Detect which cell encompasses the target text, then output its (X, Y) center coordinate. 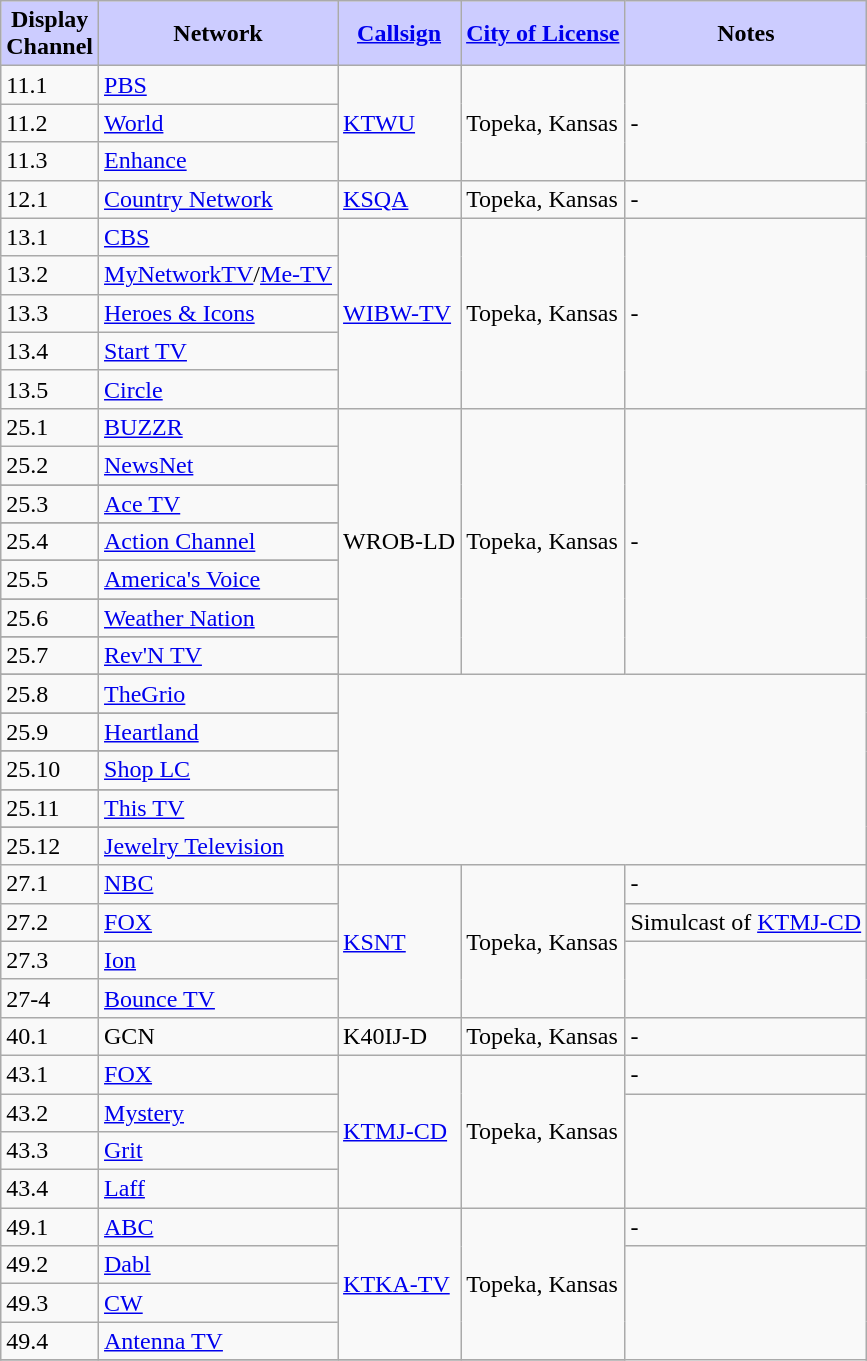
11.1 (50, 85)
11.2 (50, 123)
PBS (218, 85)
Action Channel (218, 542)
America's Voice (218, 580)
Simulcast of KTMJ-CD (746, 922)
43.3 (50, 1151)
Notes (746, 34)
ABC (218, 1227)
27.2 (50, 922)
25.12 (50, 846)
KTMJ-CD (400, 1131)
Heartland (218, 732)
Dabl (218, 1265)
NBC (218, 884)
13.5 (50, 389)
11.3 (50, 161)
BUZZR (218, 427)
27.1 (50, 884)
CW (218, 1303)
NewsNet (218, 465)
27-4 (50, 998)
25.1 (50, 427)
43.4 (50, 1189)
40.1 (50, 1036)
Mystery (218, 1113)
This TV (218, 808)
13.4 (50, 351)
KTWU (400, 123)
TheGrio (218, 694)
Ace TV (218, 503)
Shop LC (218, 770)
Circle (218, 389)
World (218, 123)
Grit (218, 1151)
25.7 (50, 656)
25.10 (50, 770)
KSNT (400, 941)
27.3 (50, 960)
13.2 (50, 275)
25.11 (50, 808)
13.1 (50, 237)
CBS (218, 237)
Callsign (400, 34)
25.2 (50, 465)
49.4 (50, 1341)
Network (218, 34)
12.1 (50, 199)
City of License (543, 34)
Ion (218, 960)
25.3 (50, 503)
DisplayChannel (50, 34)
13.3 (50, 313)
Start TV (218, 351)
43.2 (50, 1113)
25.8 (50, 694)
25.9 (50, 732)
Jewelry Television (218, 846)
Bounce TV (218, 998)
Country Network (218, 199)
WROB-LD (400, 541)
K40IJ-D (400, 1036)
Rev'N TV (218, 656)
GCN (218, 1036)
KSQA (400, 199)
WIBW-TV (400, 313)
49.3 (50, 1303)
25.5 (50, 580)
Weather Nation (218, 618)
43.1 (50, 1074)
Laff (218, 1189)
KTKA-TV (400, 1284)
49.1 (50, 1227)
Heroes & Icons (218, 313)
25.4 (50, 542)
MyNetworkTV/Me-TV (218, 275)
Enhance (218, 161)
Antenna TV (218, 1341)
25.6 (50, 618)
49.2 (50, 1265)
